Pinpoint the cell where the given text exists, returning its [X, Y] midpoint coordinate. 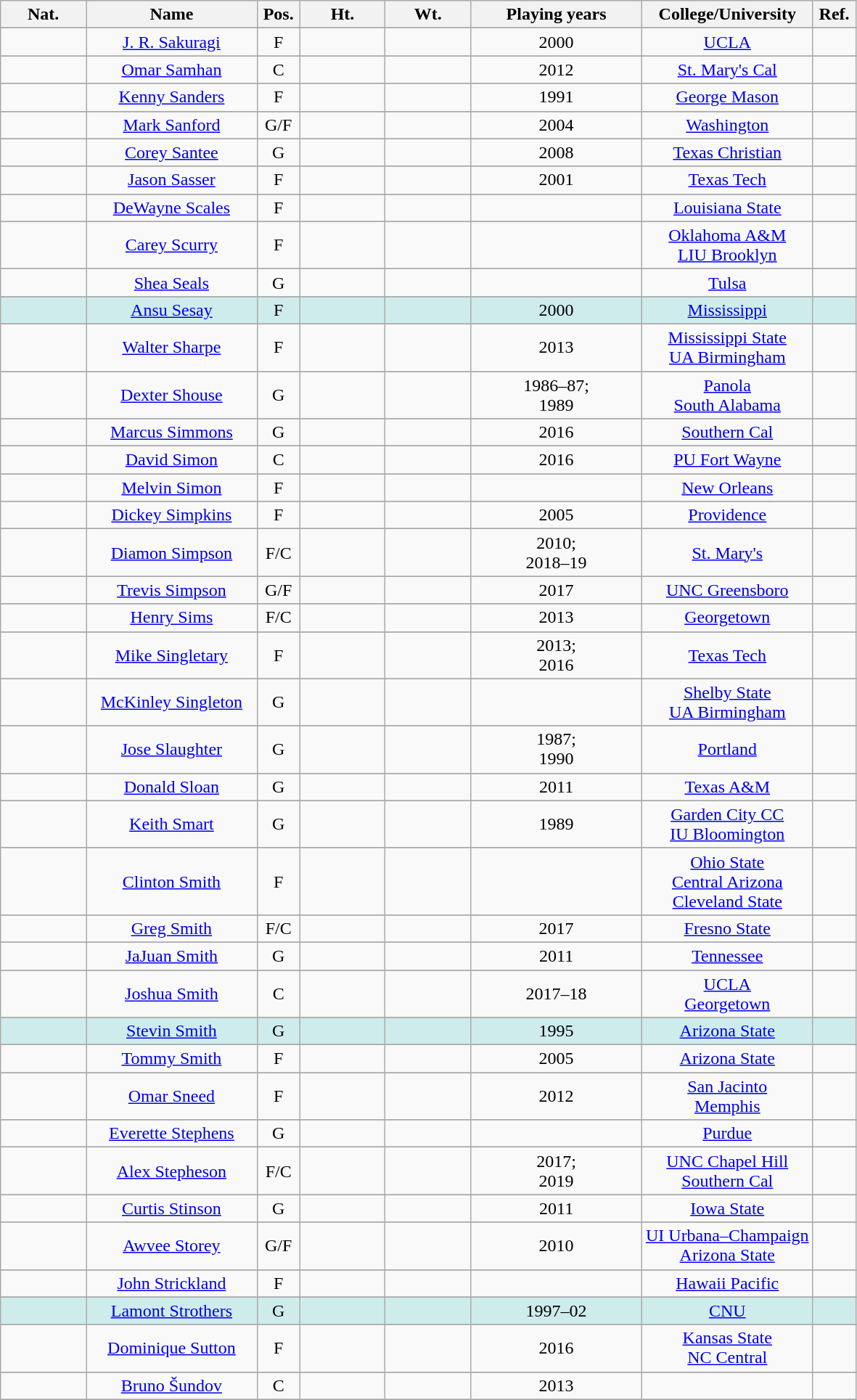
Keith Smart [172, 824]
Melvin Simon [172, 488]
Mississippi [727, 310]
New Orleans [727, 488]
Omar Sneed [172, 1096]
College/University [727, 15]
DeWayne Scales [172, 208]
Ref. [835, 15]
Henry Sims [172, 618]
Ht. [343, 15]
2017–18 [557, 993]
Diamon Simpson [172, 553]
St. Mary's [727, 553]
1989 [557, 824]
1995 [557, 1031]
Trevis Simpson [172, 590]
Mike Singletary [172, 655]
2013;2016 [557, 655]
1986–87;1989 [557, 395]
Southern Cal [727, 433]
2017;2019 [557, 1171]
Donald Sloan [172, 787]
CNU [727, 1311]
Shelby StateUA Birmingham [727, 703]
JaJuan Smith [172, 956]
1987;1990 [557, 749]
1991 [557, 97]
George Mason [727, 97]
McKinley Singleton [172, 703]
Wt. [428, 15]
Tennessee [727, 956]
Curtis Stinson [172, 1208]
Awvee Storey [172, 1245]
Shea Seals [172, 282]
Tommy Smith [172, 1059]
Texas A&M [727, 787]
Name [172, 15]
Portland [727, 749]
Dexter Shouse [172, 395]
Dominique Sutton [172, 1348]
Pos. [279, 15]
Kenny Sanders [172, 97]
Texas Christian [727, 152]
PU Fort Wayne [727, 460]
Tulsa [727, 282]
Georgetown [727, 618]
Purdue [727, 1134]
Dickey Simpkins [172, 515]
Jason Sasser [172, 180]
Washington [727, 125]
Mississippi StateUA Birmingham [727, 347]
UCLA [727, 42]
Fresno State [727, 928]
Garden City CCIU Bloomington [727, 824]
2004 [557, 125]
Omar Samhan [172, 70]
Clinton Smith [172, 881]
Walter Sharpe [172, 347]
Providence [727, 515]
Ohio StateCentral ArizonaCleveland State [727, 881]
2010 [557, 1245]
Kansas StateNC Central [727, 1348]
UNC Chapel HillSouthern Cal [727, 1171]
UI Urbana–ChampaignArizona State [727, 1245]
Lamont Strothers [172, 1311]
Oklahoma A&MLIU Brooklyn [727, 245]
Corey Santee [172, 152]
Stevin Smith [172, 1031]
San JacintoMemphis [727, 1096]
UNC Greensboro [727, 590]
Marcus Simmons [172, 433]
Playing years [557, 15]
Iowa State [727, 1208]
Alex Stepheson [172, 1171]
David Simon [172, 460]
J. R. Sakuragi [172, 42]
Nat. [44, 15]
Carey Scurry [172, 245]
Joshua Smith [172, 993]
Hawaii Pacific [727, 1283]
Greg Smith [172, 928]
2001 [557, 180]
1997–02 [557, 1311]
Jose Slaughter [172, 749]
PanolaSouth Alabama [727, 395]
Mark Sanford [172, 125]
2008 [557, 152]
Ansu Sesay [172, 310]
UCLAGeorgetown [727, 993]
St. Mary's Cal [727, 70]
John Strickland [172, 1283]
2010;2018–19 [557, 553]
Louisiana State [727, 208]
Bruno Šundov [172, 1385]
Everette Stephens [172, 1134]
